Search for the cell housing the specified text and yield its (x, y) center coordinate. 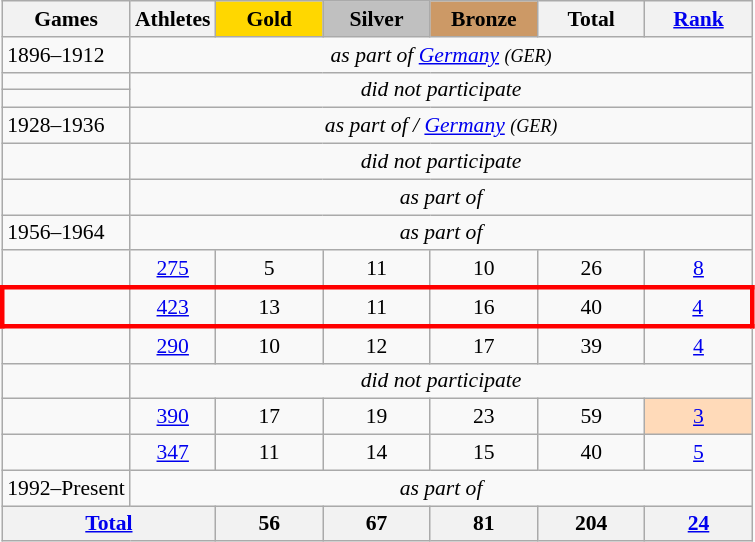
8 (698, 270)
Rank (698, 19)
Gold (270, 19)
12 (376, 344)
59 (592, 417)
347 (173, 453)
23 (484, 417)
14 (376, 453)
15 (484, 453)
39 (592, 344)
13 (270, 308)
204 (592, 524)
290 (173, 344)
1956–1964 (66, 233)
Athletes (173, 19)
81 (484, 524)
275 (173, 270)
1896–1912 (66, 55)
1928–1936 (66, 126)
3 (698, 417)
423 (173, 308)
24 (698, 524)
Silver (376, 19)
Bronze (484, 19)
19 (376, 417)
as part of Germany (GER) (441, 55)
67 (376, 524)
Games (66, 19)
390 (173, 417)
16 (484, 308)
56 (270, 524)
26 (592, 270)
1992–Present (66, 488)
as part of / Germany (GER) (441, 126)
